From the cell containing the given text, extract its center point as [x, y] coordinate. 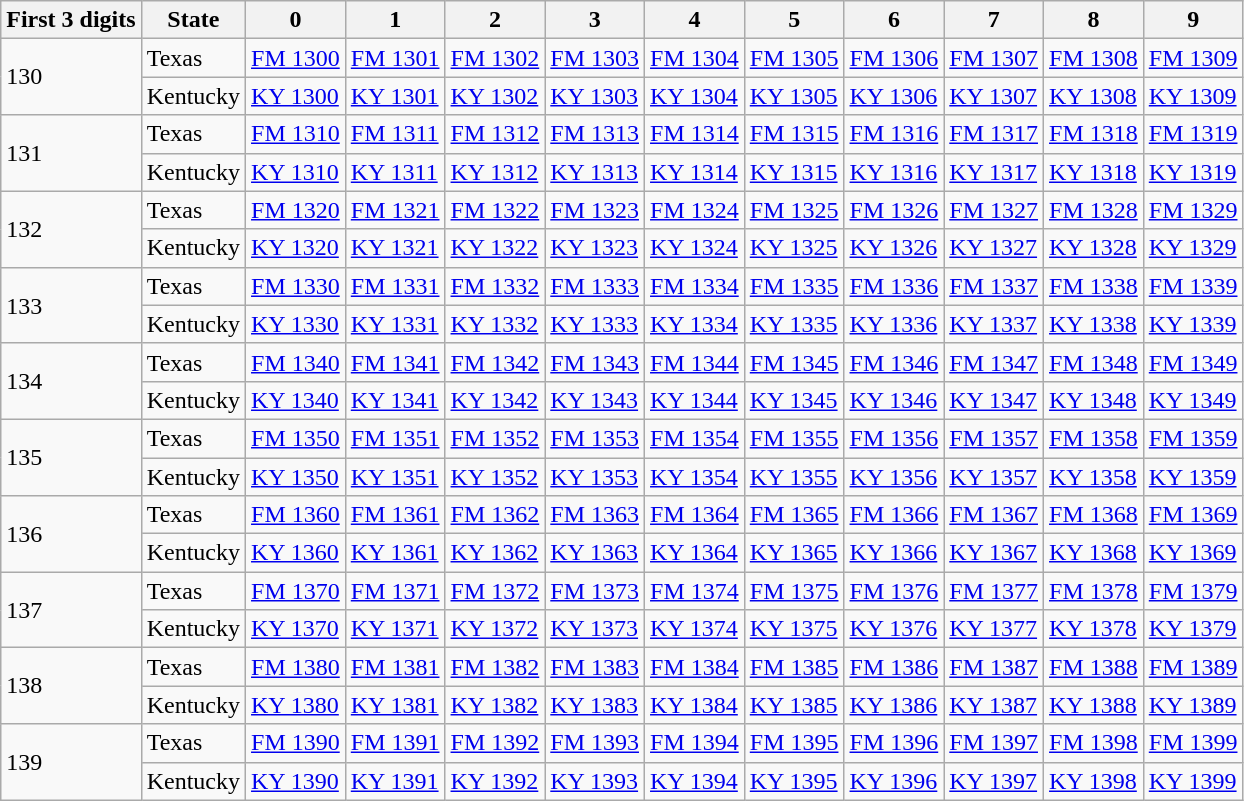
FM 1308 [1094, 58]
FM 1355 [794, 438]
FM 1373 [595, 591]
KY 1323 [595, 248]
KY 1307 [994, 96]
FM 1367 [994, 515]
FM 1383 [595, 667]
FM 1349 [1193, 362]
KY 1385 [794, 705]
KY 1376 [894, 629]
FM 1321 [395, 210]
FM 1303 [595, 58]
KY 1324 [695, 248]
KY 1319 [1193, 172]
FM 1394 [695, 743]
FM 1384 [695, 667]
KY 1375 [794, 629]
FM 1323 [595, 210]
FM 1331 [395, 286]
FM 1387 [994, 667]
KY 1392 [495, 781]
FM 1368 [1094, 515]
KY 1369 [1193, 553]
KY 1370 [296, 629]
KY 1344 [695, 400]
KY 1312 [495, 172]
FM 1325 [794, 210]
134 [71, 381]
KY 1383 [595, 705]
4 [695, 20]
FM 1357 [994, 438]
FM 1343 [595, 362]
KY 1368 [1094, 553]
FM 1344 [695, 362]
FM 1351 [395, 438]
KY 1317 [994, 172]
KY 1343 [595, 400]
KY 1335 [794, 324]
FM 1332 [495, 286]
KY 1328 [1094, 248]
FM 1327 [994, 210]
KY 1332 [495, 324]
FM 1385 [794, 667]
KY 1397 [994, 781]
KY 1347 [994, 400]
FM 1388 [1094, 667]
First 3 digits [71, 20]
FM 1307 [994, 58]
FM 1337 [994, 286]
KY 1302 [495, 96]
KY 1390 [296, 781]
KY 1320 [296, 248]
KY 1372 [495, 629]
FM 1359 [1193, 438]
KY 1361 [395, 553]
1 [395, 20]
KY 1326 [894, 248]
KY 1333 [595, 324]
KY 1313 [595, 172]
9 [1193, 20]
KY 1306 [894, 96]
FM 1361 [395, 515]
FM 1362 [495, 515]
FM 1398 [1094, 743]
FM 1309 [1193, 58]
FM 1391 [395, 743]
FM 1330 [296, 286]
KY 1303 [595, 96]
FM 1300 [296, 58]
KY 1300 [296, 96]
FM 1322 [495, 210]
KY 1341 [395, 400]
0 [296, 20]
KY 1364 [695, 553]
KY 1352 [495, 477]
132 [71, 229]
136 [71, 534]
KY 1310 [296, 172]
KY 1342 [495, 400]
131 [71, 153]
KY 1301 [395, 96]
KY 1398 [1094, 781]
FM 1356 [894, 438]
KY 1353 [595, 477]
FM 1353 [595, 438]
FM 1319 [1193, 134]
FM 1372 [495, 591]
KY 1395 [794, 781]
FM 1395 [794, 743]
FM 1305 [794, 58]
FM 1341 [395, 362]
137 [71, 610]
FM 1335 [794, 286]
KY 1379 [1193, 629]
KY 1315 [794, 172]
FM 1374 [695, 591]
FM 1346 [894, 362]
FM 1358 [1094, 438]
FM 1381 [395, 667]
FM 1354 [695, 438]
FM 1369 [1193, 515]
KY 1367 [994, 553]
KY 1391 [395, 781]
KY 1380 [296, 705]
FM 1350 [296, 438]
KY 1362 [495, 553]
FM 1376 [894, 591]
138 [71, 686]
KY 1338 [1094, 324]
FM 1302 [495, 58]
FM 1371 [395, 591]
FM 1386 [894, 667]
KY 1387 [994, 705]
KY 1348 [1094, 400]
FM 1393 [595, 743]
KY 1349 [1193, 400]
KY 1358 [1094, 477]
FM 1360 [296, 515]
KY 1309 [1193, 96]
KY 1389 [1193, 705]
FM 1389 [1193, 667]
KY 1354 [695, 477]
FM 1315 [794, 134]
KY 1384 [695, 705]
KY 1339 [1193, 324]
FM 1365 [794, 515]
FM 1339 [1193, 286]
FM 1313 [595, 134]
KY 1340 [296, 400]
KY 1311 [395, 172]
FM 1370 [296, 591]
KY 1355 [794, 477]
KY 1321 [395, 248]
KY 1366 [894, 553]
FM 1382 [495, 667]
FM 1363 [595, 515]
133 [71, 305]
FM 1336 [894, 286]
KY 1334 [695, 324]
FM 1375 [794, 591]
KY 1357 [994, 477]
139 [71, 762]
KY 1304 [695, 96]
FM 1311 [395, 134]
KY 1382 [495, 705]
FM 1301 [395, 58]
FM 1318 [1094, 134]
KY 1305 [794, 96]
FM 1348 [1094, 362]
KY 1351 [395, 477]
FM 1316 [894, 134]
6 [894, 20]
KY 1308 [1094, 96]
KY 1356 [894, 477]
FM 1310 [296, 134]
FM 1377 [994, 591]
KY 1336 [894, 324]
FM 1304 [695, 58]
KY 1365 [794, 553]
FM 1378 [1094, 591]
KY 1378 [1094, 629]
FM 1340 [296, 362]
FM 1306 [894, 58]
KY 1377 [994, 629]
5 [794, 20]
FM 1399 [1193, 743]
KY 1399 [1193, 781]
FM 1364 [695, 515]
KY 1346 [894, 400]
KY 1322 [495, 248]
KY 1386 [894, 705]
FM 1312 [495, 134]
FM 1328 [1094, 210]
FM 1392 [495, 743]
FM 1342 [495, 362]
FM 1380 [296, 667]
KY 1329 [1193, 248]
KY 1363 [595, 553]
2 [495, 20]
KY 1359 [1193, 477]
KY 1350 [296, 477]
FM 1324 [695, 210]
FM 1397 [994, 743]
FM 1352 [495, 438]
KY 1396 [894, 781]
KY 1360 [296, 553]
KY 1374 [695, 629]
KY 1373 [595, 629]
FM 1326 [894, 210]
KY 1337 [994, 324]
FM 1347 [994, 362]
FM 1345 [794, 362]
FM 1329 [1193, 210]
KY 1316 [894, 172]
KY 1345 [794, 400]
FM 1396 [894, 743]
KY 1330 [296, 324]
KY 1388 [1094, 705]
KY 1331 [395, 324]
FM 1314 [695, 134]
3 [595, 20]
KY 1381 [395, 705]
FM 1333 [595, 286]
FM 1320 [296, 210]
135 [71, 457]
FM 1366 [894, 515]
FM 1390 [296, 743]
KY 1393 [595, 781]
FM 1338 [1094, 286]
KY 1314 [695, 172]
KY 1371 [395, 629]
FM 1379 [1193, 591]
State [193, 20]
FM 1317 [994, 134]
KY 1394 [695, 781]
8 [1094, 20]
7 [994, 20]
KY 1318 [1094, 172]
KY 1325 [794, 248]
130 [71, 77]
KY 1327 [994, 248]
FM 1334 [695, 286]
